Detect which cell encompasses the target text, then output its [X, Y] center coordinate. 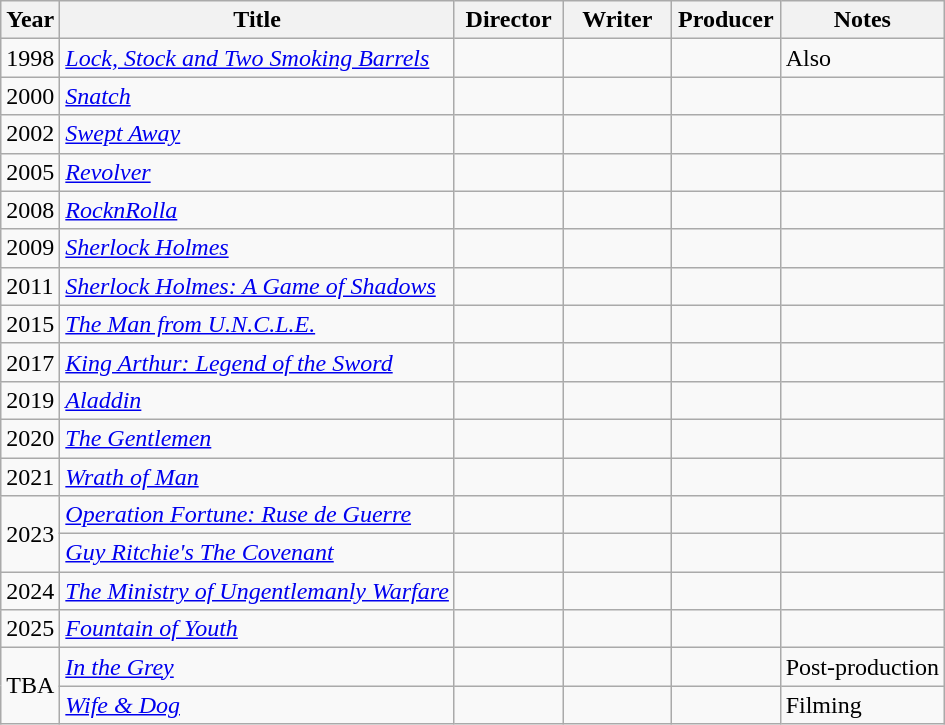
Writer [618, 20]
2019 [30, 400]
Producer [726, 20]
Wrath of Man [258, 477]
Title [258, 20]
2023 [30, 534]
Also [862, 58]
Lock, Stock and Two Smoking Barrels [258, 58]
TBA [30, 686]
2020 [30, 438]
2015 [30, 324]
2017 [30, 362]
The Gentlemen [258, 438]
2005 [30, 172]
RocknRolla [258, 210]
Revolver [258, 172]
Director [508, 20]
2024 [30, 591]
Sherlock Holmes: A Game of Shadows [258, 286]
King Arthur: Legend of the Sword [258, 362]
2002 [30, 134]
Snatch [258, 96]
Notes [862, 20]
Wife & Dog [258, 705]
2000 [30, 96]
Filming [862, 705]
2011 [30, 286]
Aladdin [258, 400]
Sherlock Holmes [258, 248]
2008 [30, 210]
The Ministry of Ungentlemanly Warfare [258, 591]
2009 [30, 248]
Guy Ritchie's The Covenant [258, 553]
2021 [30, 477]
1998 [30, 58]
2025 [30, 629]
Post-production [862, 667]
Swept Away [258, 134]
Operation Fortune: Ruse de Guerre [258, 515]
Fountain of Youth [258, 629]
Year [30, 20]
The Man from U.N.C.L.E. [258, 324]
In the Grey [258, 667]
